Provide the [X, Y] coordinate of the cell's center where the given text is located.  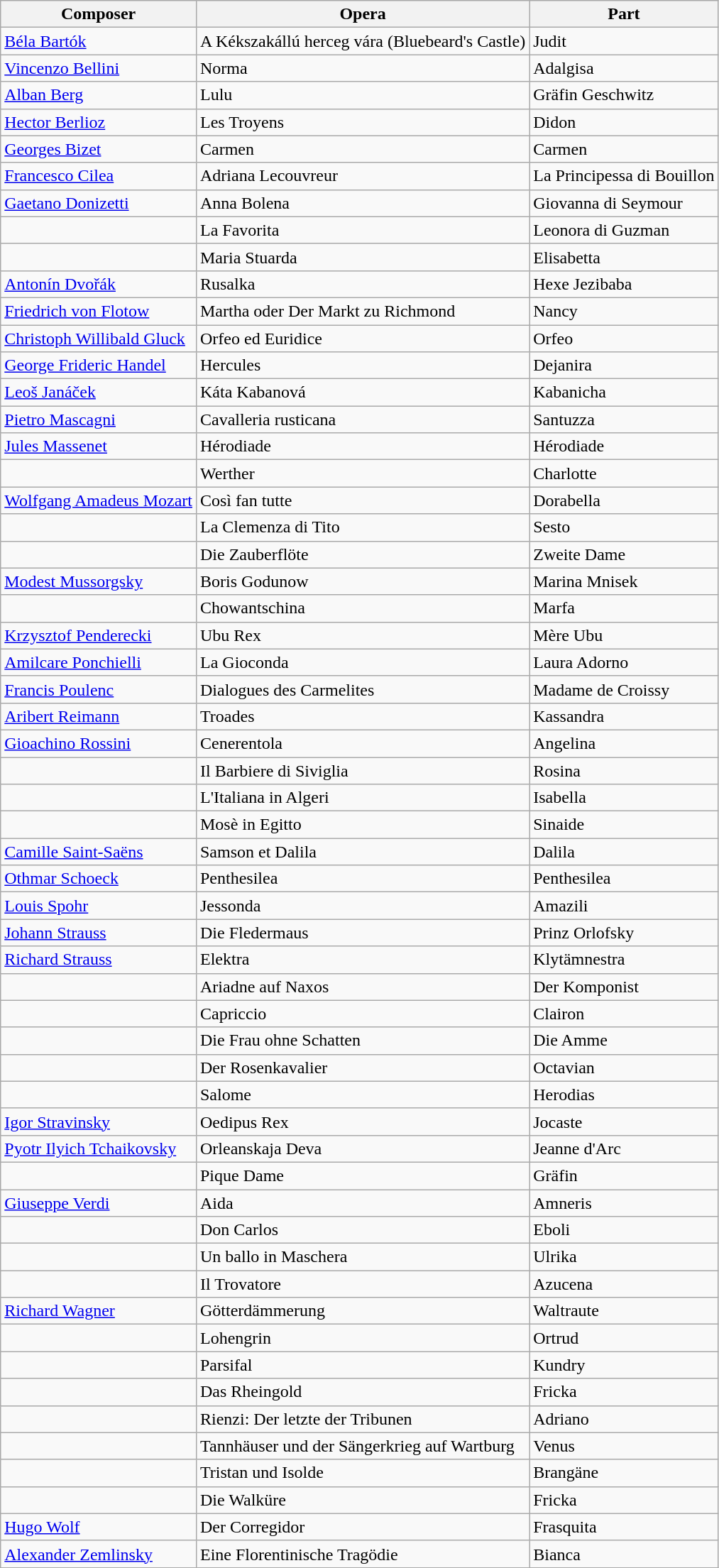
Camille Saint-Saëns [99, 852]
Un ballo in Maschera [362, 1257]
La Principessa di Bouillon [624, 176]
Pietro Mascagni [99, 420]
Don Carlos [362, 1230]
Gräfin [624, 1175]
L'Italiana in Algeri [362, 798]
Leonora di Guzman [624, 230]
Samson et Dalila [362, 852]
Herodias [624, 1095]
Angelina [624, 743]
Götterdämmerung [362, 1311]
Giovanna di Seymour [624, 203]
Marina Mnisek [624, 581]
Anna Bolena [362, 203]
Cenerentola [362, 743]
Dorabella [624, 500]
Cavalleria rusticana [362, 420]
Ulrika [624, 1257]
Die Zauberflöte [362, 554]
Troades [362, 716]
Der Komponist [624, 987]
Antonín Dvořák [99, 284]
Modest Mussorgsky [99, 581]
Judit [624, 41]
Eine Florentinische Tragödie [362, 1554]
La Gioconda [362, 662]
Norma [362, 68]
Krzysztof Penderecki [99, 635]
Bianca [624, 1554]
Orfeo [624, 339]
Aribert Reimann [99, 716]
Rienzi: Der letzte der Tribunen [362, 1419]
Part [624, 14]
Alban Berg [99, 95]
Tristan und Isolde [362, 1473]
Hugo Wolf [99, 1527]
Werther [362, 473]
Waltraute [624, 1311]
La Clemenza di Tito [362, 527]
Eboli [624, 1230]
Mosè in Egitto [362, 825]
Jessonda [362, 906]
Tannhäuser und der Sängerkrieg auf Wartburg [362, 1446]
Oedipus Rex [362, 1122]
Adriano [624, 1419]
Der Rosenkavalier [362, 1068]
Ubu Rex [362, 635]
Kassandra [624, 716]
Madame de Croissy [624, 689]
Die Fledermaus [362, 933]
Marfa [624, 608]
Francesco Cilea [99, 176]
Orleanskaja Deva [362, 1148]
Die Walküre [362, 1500]
Jules Massenet [99, 446]
Azucena [624, 1284]
Orfeo ed Euridice [362, 339]
Les Troyens [362, 122]
Amilcare Ponchielli [99, 662]
Amneris [624, 1203]
Die Amme [624, 1041]
Ortrud [624, 1338]
Charlotte [624, 473]
Die Frau ohne Schatten [362, 1041]
Il Barbiere di Siviglia [362, 770]
Didon [624, 122]
Maria Stuarda [362, 257]
Frasquita [624, 1527]
Gaetano Donizetti [99, 203]
Amazili [624, 906]
Mère Ubu [624, 635]
Aida [362, 1203]
Pyotr Ilyich Tchaikovsky [99, 1148]
Leoš Janáček [99, 393]
Georges Bizet [99, 149]
Chowantschina [362, 608]
Così fan tutte [362, 500]
Alexander Zemlinsky [99, 1554]
Laura Adorno [624, 662]
Christoph Willibald Gluck [99, 339]
Sinaide [624, 825]
Santuzza [624, 420]
Il Trovatore [362, 1284]
Jocaste [624, 1122]
Kabanicha [624, 393]
Capriccio [362, 1014]
Brangäne [624, 1473]
Richard Wagner [99, 1311]
Elektra [362, 960]
Lulu [362, 95]
Igor Stravinsky [99, 1122]
Elisabetta [624, 257]
Johann Strauss [99, 933]
Kundry [624, 1365]
Klytämnestra [624, 960]
Louis Spohr [99, 906]
Adriana Lecouvreur [362, 176]
Wolfgang Amadeus Mozart [99, 500]
Prinz Orlofsky [624, 933]
Isabella [624, 798]
Dejanira [624, 366]
Dalila [624, 852]
Rusalka [362, 284]
Hector Berlioz [99, 122]
Gräfin Geschwitz [624, 95]
Káta Kabanová [362, 393]
Zweite Dame [624, 554]
Pique Dame [362, 1175]
Nancy [624, 311]
Venus [624, 1446]
Friedrich von Flotow [99, 311]
Dialogues des Carmelites [362, 689]
Der Corregidor [362, 1527]
Othmar Schoeck [99, 879]
Vincenzo Bellini [99, 68]
Jeanne d'Arc [624, 1148]
Giuseppe Verdi [99, 1203]
Hercules [362, 366]
Clairon [624, 1014]
La Favorita [362, 230]
Salome [362, 1095]
Das Rheingold [362, 1392]
Lohengrin [362, 1338]
Gioachino Rossini [99, 743]
Parsifal [362, 1365]
Octavian [624, 1068]
Rosina [624, 770]
Richard Strauss [99, 960]
Adalgisa [624, 68]
Composer [99, 14]
Francis Poulenc [99, 689]
Hexe Jezibaba [624, 284]
George Frideric Handel [99, 366]
Boris Godunow [362, 581]
A Kékszakállú herceg vára (Bluebeard's Castle) [362, 41]
Ariadne auf Naxos [362, 987]
Sesto [624, 527]
Martha oder Der Markt zu Richmond [362, 311]
Opera [362, 14]
Béla Bartók [99, 41]
